Extract the [X, Y] coordinate from the center of the cell holding the provided text.  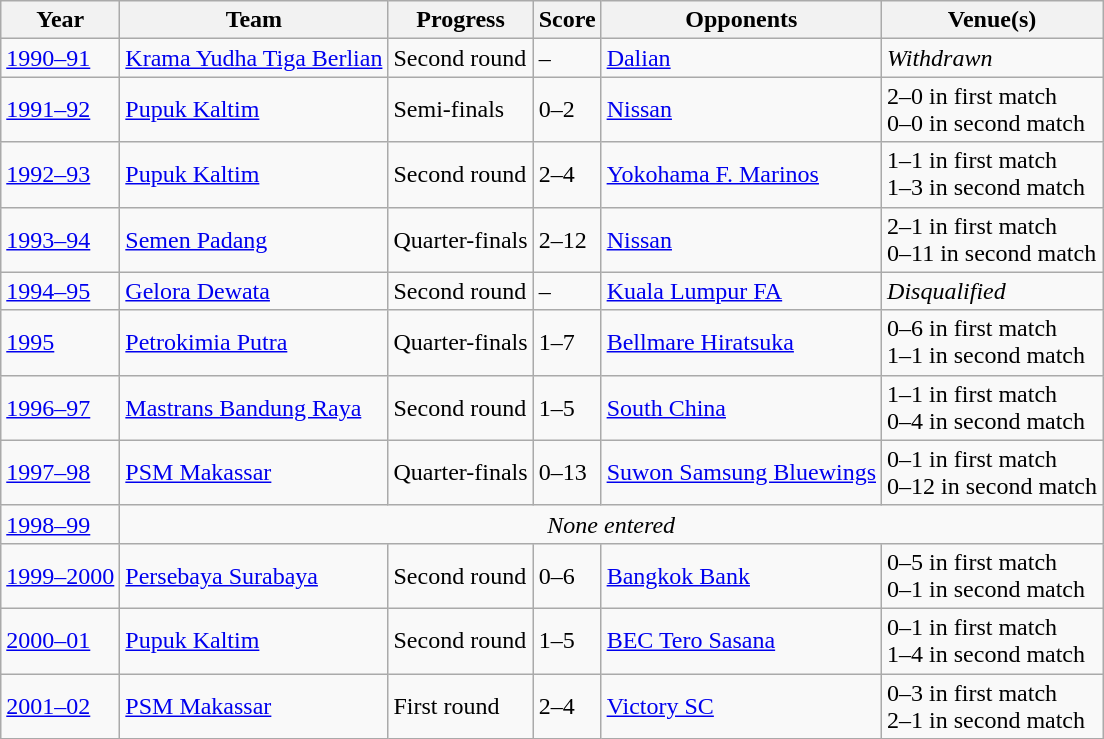
Krama Yudha Tiga Berlian [254, 58]
2–1 in first match0–11 in second match [992, 240]
1996–97 [60, 408]
Suwon Samsung Bluewings [741, 472]
Kuala Lumpur FA [741, 291]
First round [460, 706]
2–0 in first match0–0 in second match [992, 110]
1990–91 [60, 58]
Disqualified [992, 291]
Progress [460, 20]
South China [741, 408]
Victory SC [741, 706]
1995 [60, 342]
1992–93 [60, 174]
Team [254, 20]
0–1 in first match0–12 in second match [992, 472]
1993–94 [60, 240]
2–12 [567, 240]
Gelora Dewata [254, 291]
0–13 [567, 472]
1998–99 [60, 524]
None entered [612, 524]
Score [567, 20]
1991–92 [60, 110]
0–6 [567, 576]
Semen Padang [254, 240]
Withdrawn [992, 58]
0–5 in first match0–1 in second match [992, 576]
2001–02 [60, 706]
2000–01 [60, 640]
BEC Tero Sasana [741, 640]
1–7 [567, 342]
0–1 in first match1–4 in second match [992, 640]
Mastrans Bandung Raya [254, 408]
1997–98 [60, 472]
0–6 in first match1–1 in second match [992, 342]
Persebaya Surabaya [254, 576]
0–3 in first match2–1 in second match [992, 706]
1994–95 [60, 291]
Bellmare Hiratsuka [741, 342]
Dalian [741, 58]
1–1 in first match0–4 in second match [992, 408]
0–2 [567, 110]
Semi-finals [460, 110]
Petrokimia Putra [254, 342]
Opponents [741, 20]
1999–2000 [60, 576]
Year [60, 20]
Yokohama F. Marinos [741, 174]
Venue(s) [992, 20]
1–1 in first match1–3 in second match [992, 174]
Bangkok Bank [741, 576]
